Extract the (x, y) coordinate from the center of the cell holding the provided text.  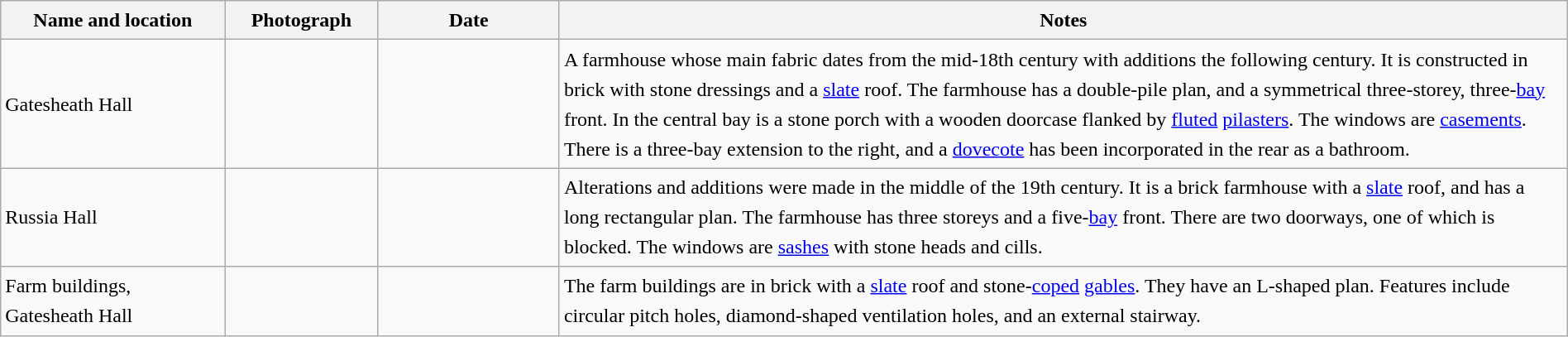
Gatesheath Hall (112, 104)
Notes (1064, 20)
Farm buildings,Gatesheath Hall (112, 301)
Name and location (112, 20)
Date (468, 20)
Russia Hall (112, 217)
Photograph (301, 20)
